Extract the (x, y) coordinate from the center of the cell holding the provided text.  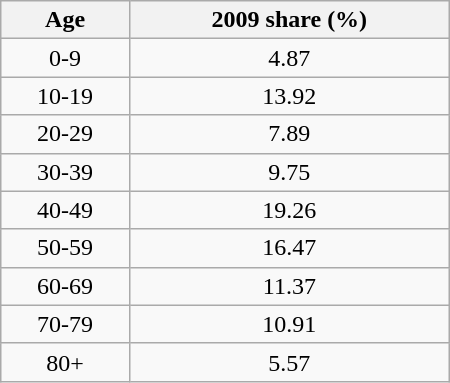
5.57 (289, 362)
30-39 (66, 172)
Age (66, 20)
10.91 (289, 324)
9.75 (289, 172)
80+ (66, 362)
20-29 (66, 134)
7.89 (289, 134)
0-9 (66, 58)
10-19 (66, 96)
19.26 (289, 210)
60-69 (66, 286)
11.37 (289, 286)
40-49 (66, 210)
16.47 (289, 248)
70-79 (66, 324)
2009 share (%) (289, 20)
4.87 (289, 58)
13.92 (289, 96)
50-59 (66, 248)
